Extract the (X, Y) coordinate from the center of the cell holding the provided text.  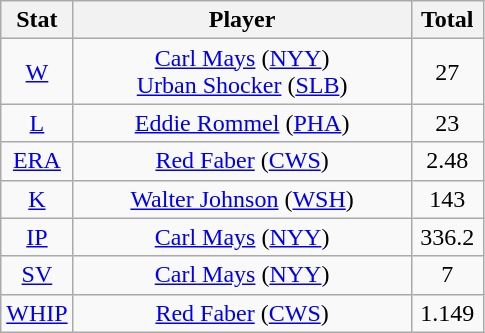
Total (447, 20)
Eddie Rommel (PHA) (242, 123)
K (37, 199)
Walter Johnson (WSH) (242, 199)
SV (37, 275)
ERA (37, 161)
1.149 (447, 313)
WHIP (37, 313)
Stat (37, 20)
L (37, 123)
IP (37, 237)
Player (242, 20)
336.2 (447, 237)
7 (447, 275)
23 (447, 123)
27 (447, 72)
W (37, 72)
2.48 (447, 161)
Carl Mays (NYY)Urban Shocker (SLB) (242, 72)
143 (447, 199)
